Detect which cell encompasses the target text, then output its [X, Y] center coordinate. 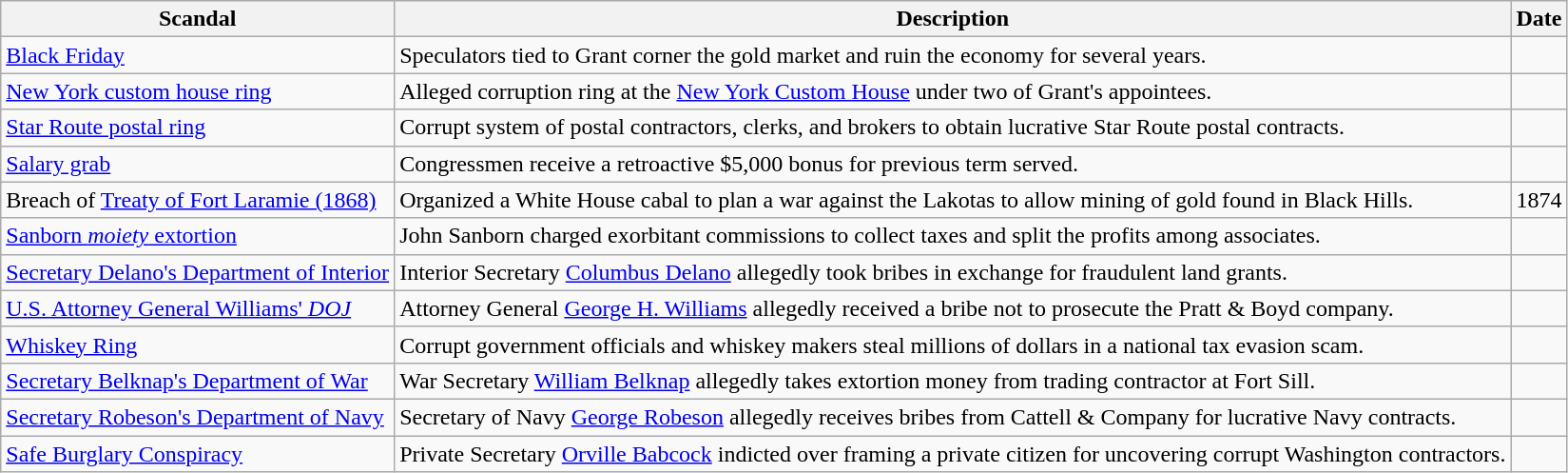
U.S. Attorney General Williams' DOJ [198, 308]
Interior Secretary Columbus Delano allegedly took bribes in exchange for fraudulent land grants. [953, 272]
Scandal [198, 19]
Corrupt system of postal contractors, clerks, and brokers to obtain lucrative Star Route postal contracts. [953, 128]
Organized a White House cabal to plan a war against the Lakotas to allow mining of gold found in Black Hills. [953, 200]
Secretary Robeson's Department of Navy [198, 417]
1874 [1539, 200]
Sanborn moiety extortion [198, 236]
Corrupt government officials and whiskey makers steal millions of dollars in a national tax evasion scam. [953, 345]
Secretary of Navy George Robeson allegedly receives bribes from Cattell & Company for lucrative Navy contracts. [953, 417]
Whiskey Ring [198, 345]
Description [953, 19]
Salary grab [198, 164]
Congressmen receive a retroactive $5,000 bonus for previous term served. [953, 164]
Alleged corruption ring at the New York Custom House under two of Grant's appointees. [953, 91]
Secretary Belknap's Department of War [198, 381]
John Sanborn charged exorbitant commissions to collect taxes and split the profits among associates. [953, 236]
Date [1539, 19]
Private Secretary Orville Babcock indicted over framing a private citizen for uncovering corrupt Washington contractors. [953, 454]
Black Friday [198, 55]
Attorney General George H. Williams allegedly received a bribe not to prosecute the Pratt & Boyd company. [953, 308]
Star Route postal ring [198, 128]
New York custom house ring [198, 91]
War Secretary William Belknap allegedly takes extortion money from trading contractor at Fort Sill. [953, 381]
Safe Burglary Conspiracy [198, 454]
Secretary Delano's Department of Interior [198, 272]
Speculators tied to Grant corner the gold market and ruin the economy for several years. [953, 55]
Breach of Treaty of Fort Laramie (1868) [198, 200]
